Detect which cell encompasses the target text, then output its (X, Y) center coordinate. 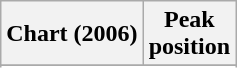
Peakposition (189, 34)
Chart (2006) (72, 34)
